Provide the [x, y] coordinate of the cell's center where the given text is located.  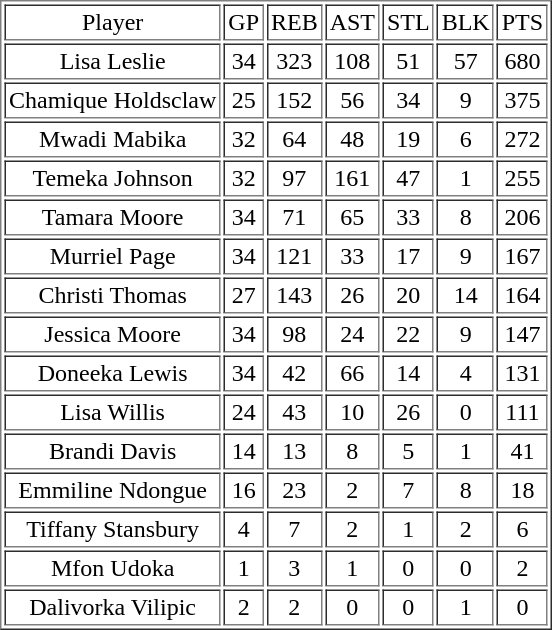
STL [409, 22]
3 [294, 568]
Temeka Johnson [112, 178]
Player [112, 22]
98 [294, 334]
152 [294, 100]
Tamara Moore [112, 218]
17 [409, 256]
323 [294, 62]
Doneeka Lewis [112, 374]
108 [352, 62]
Dalivorka Vilipic [112, 608]
97 [294, 178]
Mfon Udoka [112, 568]
16 [244, 490]
Brandi Davis [112, 452]
Mwadi Mabika [112, 140]
48 [352, 140]
147 [522, 334]
47 [409, 178]
18 [522, 490]
GP [244, 22]
BLK [466, 22]
Emmiline Ndongue [112, 490]
Lisa Leslie [112, 62]
AST [352, 22]
255 [522, 178]
375 [522, 100]
Jessica Moore [112, 334]
71 [294, 218]
161 [352, 178]
64 [294, 140]
10 [352, 412]
27 [244, 296]
167 [522, 256]
164 [522, 296]
25 [244, 100]
121 [294, 256]
Murriel Page [112, 256]
23 [294, 490]
41 [522, 452]
131 [522, 374]
19 [409, 140]
51 [409, 62]
REB [294, 22]
57 [466, 62]
20 [409, 296]
66 [352, 374]
206 [522, 218]
PTS [522, 22]
13 [294, 452]
Tiffany Stansbury [112, 530]
Lisa Willis [112, 412]
111 [522, 412]
Christi Thomas [112, 296]
43 [294, 412]
22 [409, 334]
42 [294, 374]
65 [352, 218]
Chamique Holdsclaw [112, 100]
5 [409, 452]
143 [294, 296]
272 [522, 140]
56 [352, 100]
680 [522, 62]
